Search for the cell housing the specified text and yield its [X, Y] center coordinate. 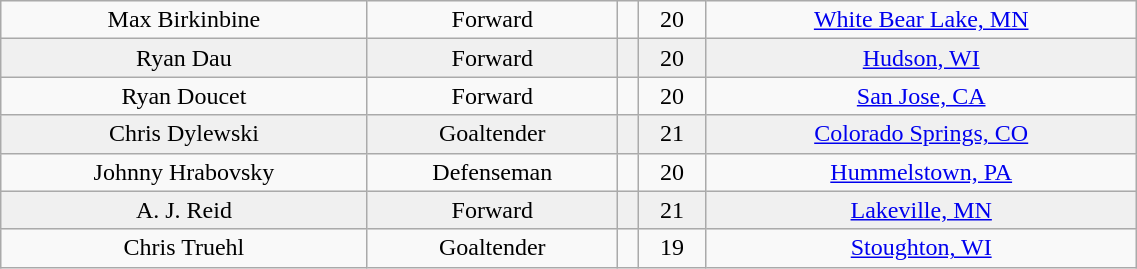
San Jose, CA [922, 96]
Hudson, WI [922, 58]
Max Birkinbine [184, 20]
A. J. Reid [184, 210]
Defenseman [492, 172]
Stoughton, WI [922, 248]
Johnny Hrabovsky [184, 172]
Hummelstown, PA [922, 172]
Chris Dylewski [184, 134]
Colorado Springs, CO [922, 134]
Ryan Dau [184, 58]
Lakeville, MN [922, 210]
White Bear Lake, MN [922, 20]
19 [672, 248]
Ryan Doucet [184, 96]
Chris Truehl [184, 248]
